Find where the given text appears and provide that cell's center as [x, y] coordinate. 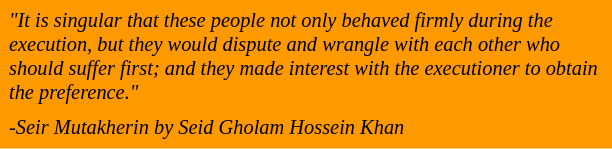
-Seir Mutakherin by Seid Gholam Hossein Khan [306, 128]
